Capture the cell that displays the provided text and extract its (x, y) central coordinate. 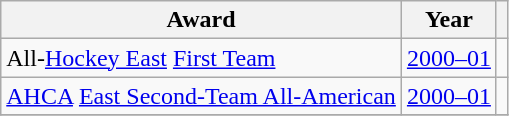
All-Hockey East First Team (202, 58)
AHCA East Second-Team All-American (202, 96)
Year (448, 20)
Award (202, 20)
